Detect which cell encompasses the target text, then output its [X, Y] center coordinate. 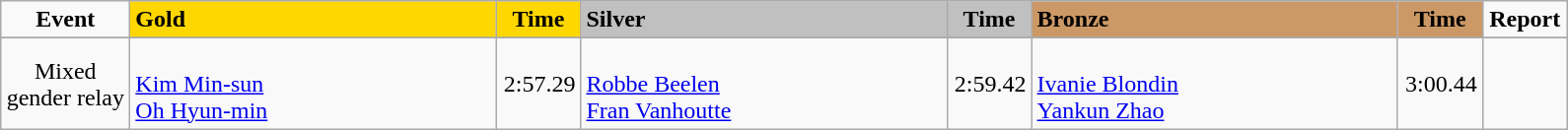
Gold [314, 20]
2:59.42 [989, 84]
Ivanie BlondinYankun Zhao [1215, 84]
Kim Min-sunOh Hyun-min [314, 84]
Bronze [1215, 20]
2:57.29 [538, 84]
3:00.44 [1440, 84]
Silver [763, 20]
Report [1525, 20]
Event [65, 20]
Mixed gender relay [65, 84]
Robbe BeelenFran Vanhoutte [763, 84]
